Capture the cell that displays the provided text and extract its [X, Y] central coordinate. 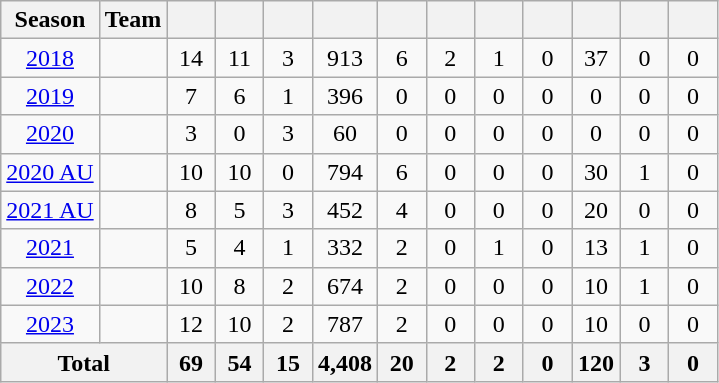
Total [84, 362]
14 [192, 58]
4,408 [344, 362]
2018 [50, 58]
13 [596, 248]
60 [344, 134]
674 [344, 286]
7 [192, 96]
69 [192, 362]
913 [344, 58]
Team [133, 20]
2022 [50, 286]
54 [240, 362]
2021 [50, 248]
2023 [50, 324]
120 [596, 362]
11 [240, 58]
2021 AU [50, 210]
794 [344, 172]
396 [344, 96]
2020 [50, 134]
15 [288, 362]
332 [344, 248]
37 [596, 58]
30 [596, 172]
2019 [50, 96]
12 [192, 324]
2020 AU [50, 172]
Season [50, 20]
452 [344, 210]
787 [344, 324]
